Extract the (X, Y) coordinate from the center of the cell holding the provided text.  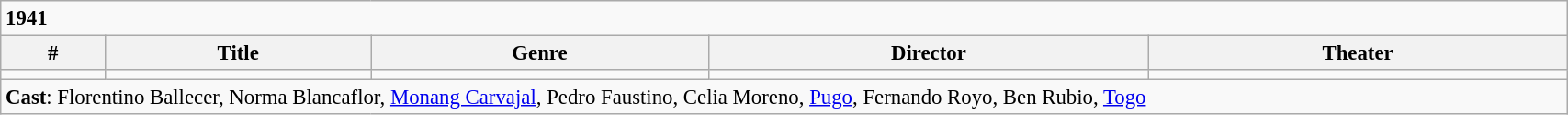
Director (928, 53)
# (53, 53)
Cast: Florentino Ballecer, Norma Blancaflor, Monang Carvajal, Pedro Faustino, Celia Moreno, Pugo, Fernando Royo, Ben Rubio, Togo (784, 98)
Title (239, 53)
Genre (540, 53)
Theater (1358, 53)
1941 (784, 18)
